Return the (x, y) coordinate for the center point of the cell that contains the specified text.  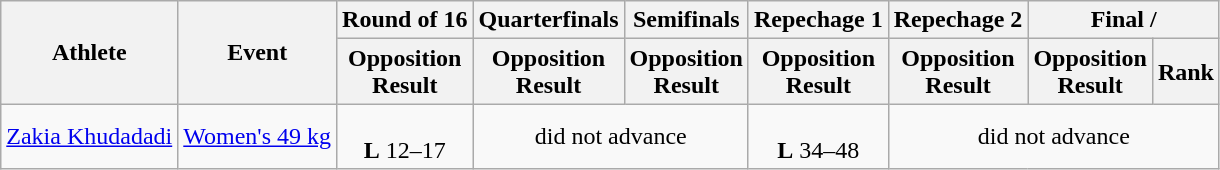
Repechage 2 (958, 20)
Semifinals (686, 20)
L 34–48 (818, 136)
Athlete (90, 52)
Repechage 1 (818, 20)
Rank (1186, 72)
Final / (1124, 20)
Event (258, 52)
Women's 49 kg (258, 136)
Quarterfinals (548, 20)
L 12–17 (405, 136)
Zakia Khudadadi (90, 136)
Round of 16 (405, 20)
